Capture the cell that displays the provided text and extract its (x, y) central coordinate. 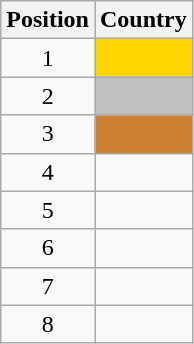
4 (48, 172)
2 (48, 96)
Position (48, 20)
3 (48, 134)
8 (48, 324)
Country (143, 20)
6 (48, 248)
5 (48, 210)
1 (48, 58)
7 (48, 286)
